Extract the (X, Y) coordinate from the center of the cell holding the provided text.  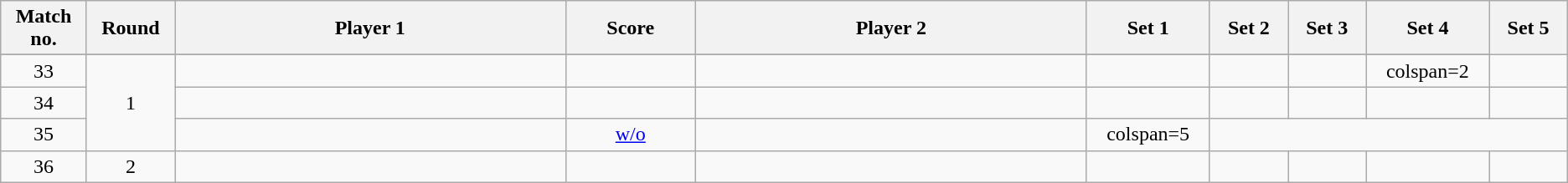
w/o (631, 135)
Set 1 (1148, 28)
2 (131, 166)
Set 3 (1327, 28)
34 (44, 103)
Match no. (44, 28)
36 (44, 166)
colspan=2 (1427, 71)
Player 2 (891, 28)
1 (131, 103)
33 (44, 71)
Set 4 (1427, 28)
Player 1 (370, 28)
colspan=5 (1148, 135)
35 (44, 135)
Set 2 (1248, 28)
Score (631, 28)
Round (131, 28)
Set 5 (1528, 28)
